Search for the cell housing the specified text and yield its (X, Y) center coordinate. 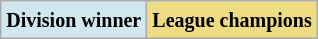
Division winner (74, 20)
League champions (232, 20)
